Capture the cell that displays the provided text and extract its (x, y) central coordinate. 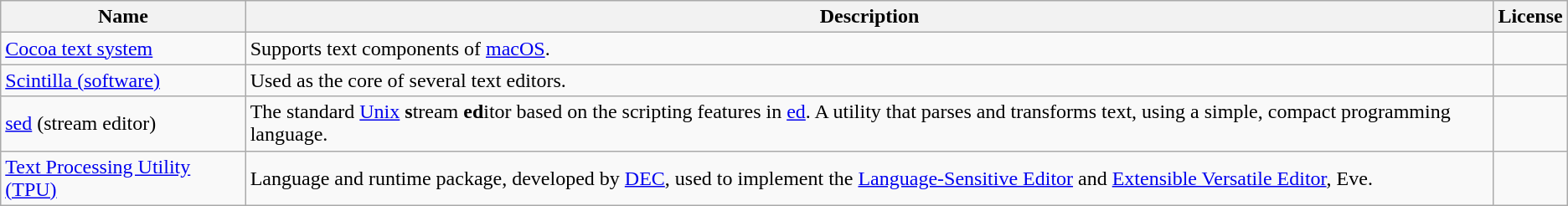
Text Processing Utility (TPU) (123, 178)
Cocoa text system (123, 49)
Name (123, 17)
Description (869, 17)
Supports text components of macOS. (869, 49)
sed (stream editor) (123, 124)
Used as the core of several text editors. (869, 80)
License (1530, 17)
Scintilla (software) (123, 80)
Language and runtime package, developed by DEC, used to implement the Language-Sensitive Editor and Extensible Versatile Editor, Eve. (869, 178)
